Output the [x, y] coordinate of the center of the cell containing the given text.  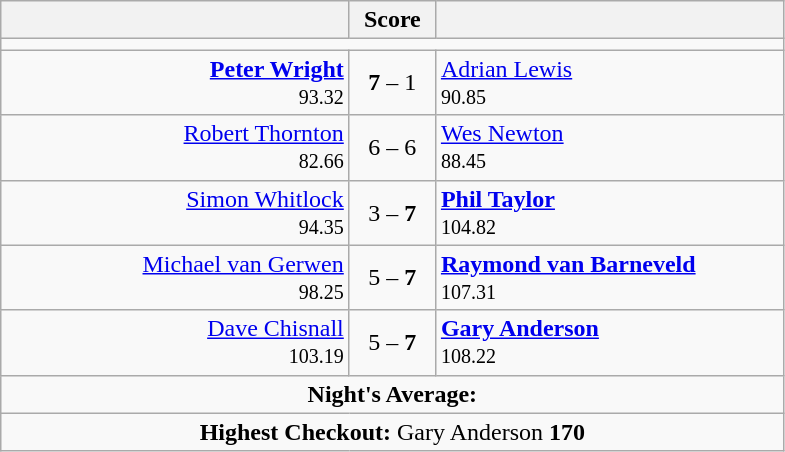
Raymond van Barneveld 107.31 [610, 278]
Dave Chisnall 103.19 [176, 342]
3 – 7 [392, 212]
Peter Wright 93.32 [176, 82]
Score [392, 20]
Michael van Gerwen 98.25 [176, 278]
Wes Newton 88.45 [610, 148]
Simon Whitlock 94.35 [176, 212]
Phil Taylor 104.82 [610, 212]
Night's Average: [392, 394]
Gary Anderson 108.22 [610, 342]
Robert Thornton 82.66 [176, 148]
Highest Checkout: Gary Anderson 170 [392, 432]
6 – 6 [392, 148]
7 – 1 [392, 82]
Adrian Lewis 90.85 [610, 82]
